From the cell containing the given text, extract its center point as (X, Y) coordinate. 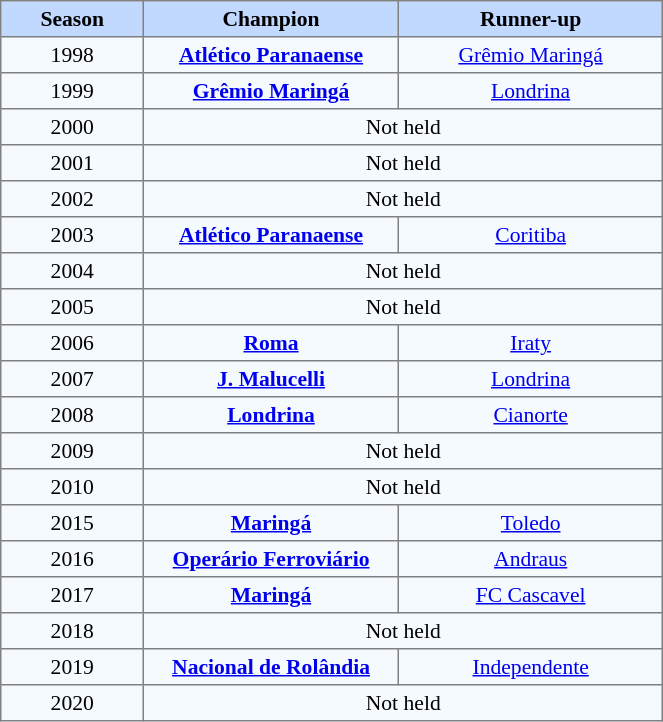
Champion (272, 19)
2004 (72, 271)
2015 (72, 523)
2001 (72, 163)
Iraty (530, 343)
2018 (72, 631)
2020 (72, 703)
Operário Ferroviário (272, 559)
2006 (72, 343)
Toledo (530, 523)
2002 (72, 199)
Coritiba (530, 235)
Cianorte (530, 415)
Andraus (530, 559)
FC Cascavel (530, 595)
2005 (72, 307)
2017 (72, 595)
2008 (72, 415)
Nacional de Rolândia (272, 667)
Roma (272, 343)
Independente (530, 667)
2003 (72, 235)
J. Malucelli (272, 379)
Season (72, 19)
Runner-up (530, 19)
2019 (72, 667)
1999 (72, 91)
1998 (72, 55)
2007 (72, 379)
2009 (72, 451)
2016 (72, 559)
2010 (72, 487)
2000 (72, 127)
